Output the [x, y] coordinate of the center of the cell containing the given text.  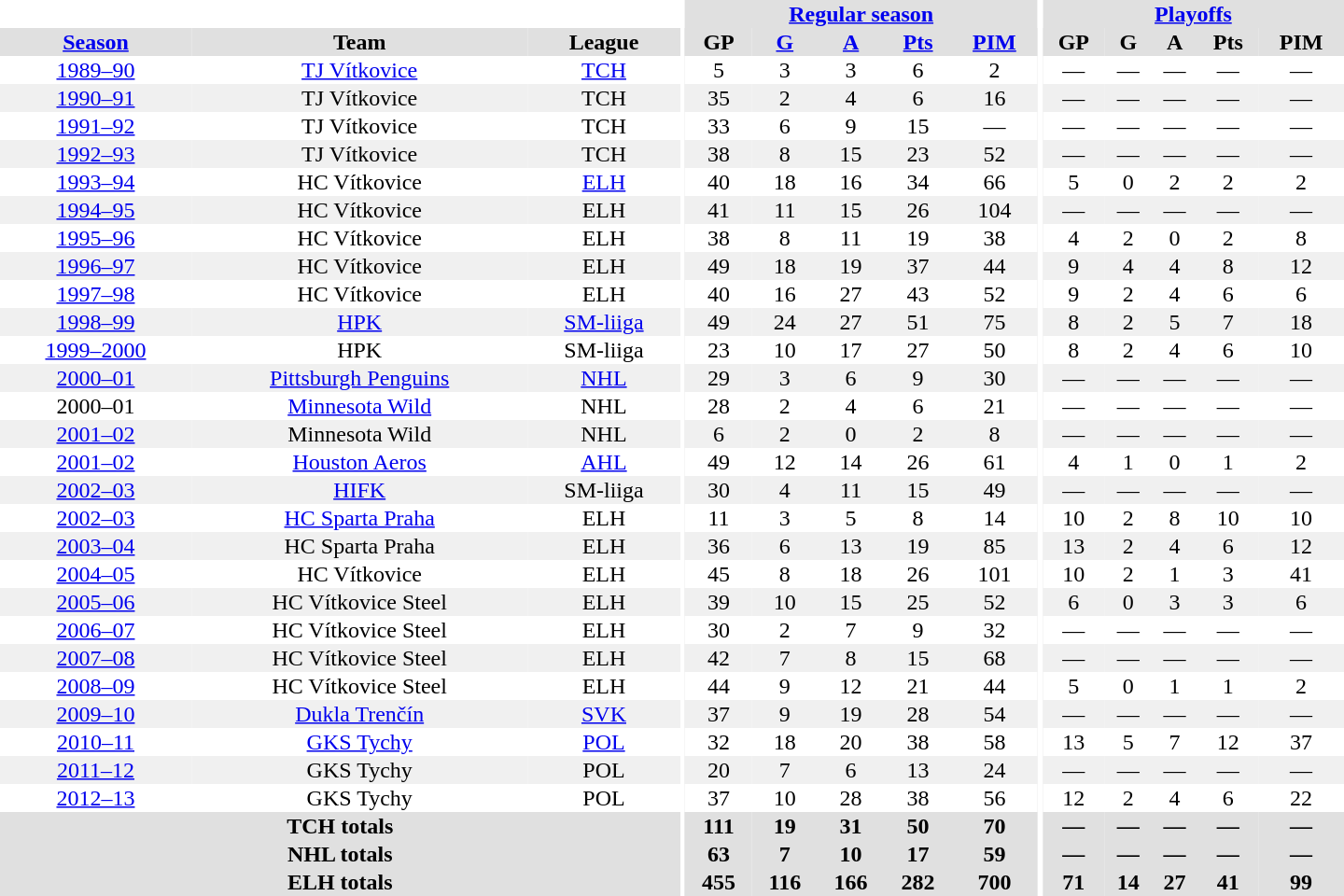
66 [995, 182]
282 [918, 882]
1995–96 [95, 238]
116 [785, 882]
1999–2000 [95, 350]
85 [995, 546]
2005–06 [95, 602]
43 [918, 294]
2012–13 [95, 798]
35 [719, 98]
2008–09 [95, 686]
ELH totals [340, 882]
Team [359, 42]
166 [851, 882]
71 [1073, 882]
TCH totals [340, 826]
99 [1301, 882]
1991–92 [95, 126]
1990–91 [95, 98]
Season [95, 42]
59 [995, 854]
75 [995, 322]
54 [995, 714]
2010–11 [95, 742]
Dukla Trenčín [359, 714]
51 [918, 322]
700 [995, 882]
1994–95 [95, 210]
70 [995, 826]
56 [995, 798]
AHL [603, 462]
39 [719, 602]
455 [719, 882]
SVK [603, 714]
2004–05 [95, 574]
2011–12 [95, 770]
Playoffs [1193, 14]
34 [918, 182]
68 [995, 658]
Pittsburgh Penguins [359, 378]
1993–94 [95, 182]
22 [1301, 798]
42 [719, 658]
2006–07 [95, 630]
1989–90 [95, 70]
League [603, 42]
1998–99 [95, 322]
1992–93 [95, 154]
1997–98 [95, 294]
31 [851, 826]
29 [719, 378]
HIFK [359, 490]
36 [719, 546]
2009–10 [95, 714]
25 [918, 602]
NHL totals [340, 854]
33 [719, 126]
Regular season [861, 14]
2003–04 [95, 546]
2007–08 [95, 658]
61 [995, 462]
45 [719, 574]
111 [719, 826]
58 [995, 742]
104 [995, 210]
1996–97 [95, 266]
63 [719, 854]
Houston Aeros [359, 462]
101 [995, 574]
